Pinpoint the cell where the given text exists, returning its (x, y) midpoint coordinate. 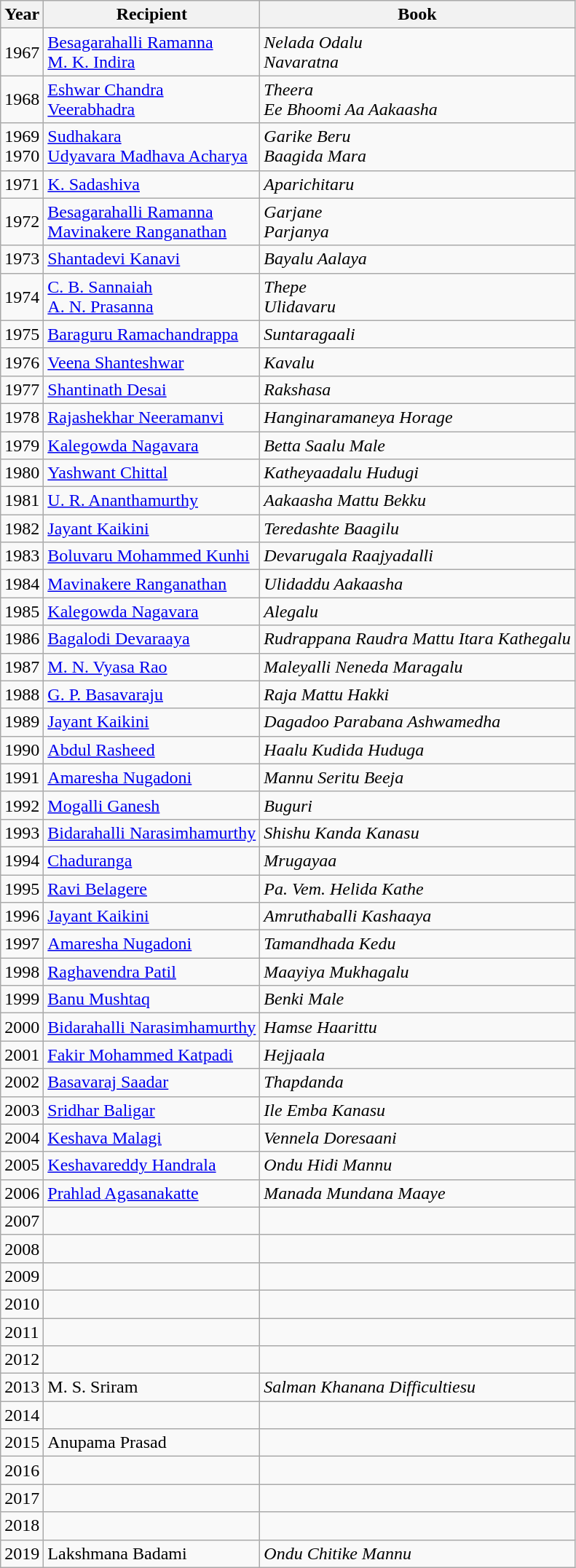
2009 (22, 1276)
Ondu Hidi Mannu (417, 1165)
Besagarahalli Ramanna Mavinakere Ranganathan (151, 221)
Aakaasha Mattu Bekku (417, 501)
1986 (22, 639)
Thapdanda (417, 1082)
1992 (22, 805)
1980 (22, 473)
1974 (22, 297)
Chaduranga (151, 860)
Mavinakere Ranganathan (151, 584)
Alegalu (417, 611)
Fakir Mohammed Katpadi (151, 1055)
Dagadoo Parabana Ashwamedha (417, 722)
2000 (22, 1027)
1999 (22, 999)
Maayiya Mukhagalu (417, 972)
2019 (22, 1553)
2017 (22, 1498)
1972 (22, 221)
1971 (22, 184)
Raja Mattu Hakki (417, 694)
U. R. Ananthamurthy (151, 501)
Teredashte Baagilu (417, 528)
1996 (22, 916)
Devarugala Raajyadalli (417, 556)
1985 (22, 611)
1976 (22, 362)
1984 (22, 584)
1979 (22, 445)
2002 (22, 1082)
Benki Male (417, 999)
Baraguru Ramachandrappa (151, 334)
Book (417, 15)
Ile Emba Kanasu (417, 1110)
Vennela Doresaani (417, 1138)
1995 (22, 889)
Eshwar Chandra Veerabhadra (151, 99)
2004 (22, 1138)
Buguri (417, 805)
2005 (22, 1165)
19691970 (22, 147)
Thepe Ulidavaru (417, 297)
1994 (22, 860)
1968 (22, 99)
Amruthaballi Kashaaya (417, 916)
2001 (22, 1055)
M. S. Sriram (151, 1387)
Bagalodi Devaraaya (151, 639)
2014 (22, 1415)
1981 (22, 501)
1993 (22, 833)
1987 (22, 667)
2003 (22, 1110)
Keshava Malagi (151, 1138)
Shantinath Desai (151, 389)
Garjane Parjanya (417, 221)
Raghavendra Patil (151, 972)
Kavalu (417, 362)
2016 (22, 1470)
2012 (22, 1360)
2015 (22, 1443)
1978 (22, 417)
1975 (22, 334)
Year (22, 15)
M. N. Vyasa Rao (151, 667)
Lakshmana Badami (151, 1553)
Hanginaramaneya Horage (417, 417)
Sridhar Baligar (151, 1110)
1991 (22, 777)
Sudhakara Udyavara Madhava Acharya (151, 147)
Garike Beru Baagida Mara (417, 147)
1997 (22, 944)
Pa. Vem. Helida Kathe (417, 889)
G. P. Basavaraju (151, 694)
Rakshasa (417, 389)
Manada Mundana Maaye (417, 1193)
Katheyaadalu Hudugi (417, 473)
Prahlad Agasanakatte (151, 1193)
Ravi Belagere (151, 889)
1973 (22, 259)
Mogalli Ganesh (151, 805)
Keshavareddy Handrala (151, 1165)
Theera Ee Bhoomi Aa Aakaasha (417, 99)
1988 (22, 694)
1967 (22, 52)
2006 (22, 1193)
Mannu Seritu Beeja (417, 777)
Ondu Chitike Mannu (417, 1553)
Hejjaala (417, 1055)
Salman Khanana Difficultiesu (417, 1387)
K. Sadashiva (151, 184)
Anupama Prasad (151, 1443)
1989 (22, 722)
Besagarahalli Ramanna M. K. Indira (151, 52)
Nelada Odalu Navaratna (417, 52)
Haalu Kudida Huduga (417, 750)
1990 (22, 750)
2010 (22, 1304)
Shantadevi Kanavi (151, 259)
Tamandhada Kedu (417, 944)
Betta Saalu Male (417, 445)
Boluvaru Mohammed Kunhi (151, 556)
C. B. Sannaiah A. N. Prasanna (151, 297)
Yashwant Chittal (151, 473)
Hamse Haarittu (417, 1027)
Bayalu Aalaya (417, 259)
Rajashekhar Neeramanvi (151, 417)
Shishu Kanda Kanasu (417, 833)
Mrugayaa (417, 860)
Veena Shanteshwar (151, 362)
Banu Mushtaq (151, 999)
1998 (22, 972)
1982 (22, 528)
1977 (22, 389)
Basavaraj Saadar (151, 1082)
Abdul Rasheed (151, 750)
Recipient (151, 15)
Maleyalli Neneda Maragalu (417, 667)
1983 (22, 556)
2013 (22, 1387)
Aparichitaru (417, 184)
Rudrappana Raudra Mattu Itara Kathegalu (417, 639)
2018 (22, 1526)
2008 (22, 1248)
Suntaragaali (417, 334)
2011 (22, 1331)
Ulidaddu Aakaasha (417, 584)
2007 (22, 1221)
